Find where the given text appears and provide that cell's center as [x, y] coordinate. 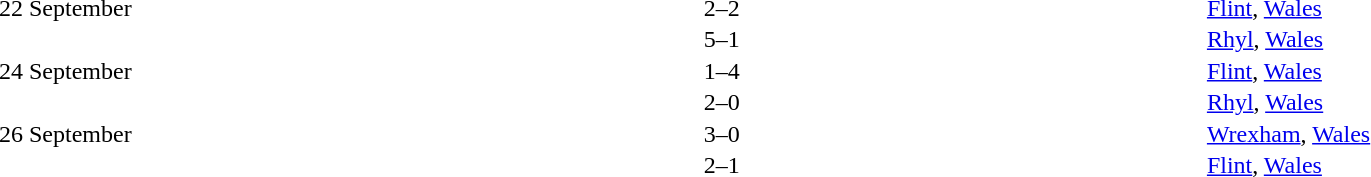
1–4 [722, 71]
2–0 [722, 103]
5–1 [722, 39]
3–0 [722, 134]
